Return the [x, y] coordinate for the center point of the cell that contains the specified text.  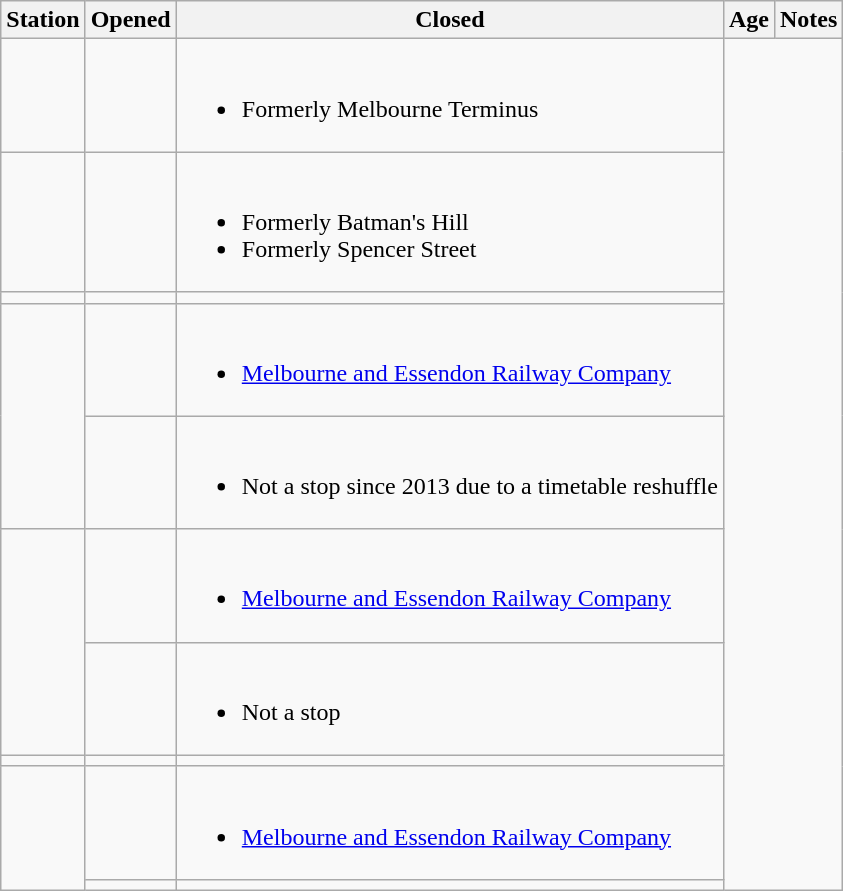
Not a stop [450, 698]
Closed [450, 20]
Opened [130, 20]
Formerly Melbourne Terminus [450, 96]
Formerly Batman's HillFormerly Spencer Street [450, 222]
Age [748, 20]
Station [43, 20]
Notes [808, 20]
Not a stop since 2013 due to a timetable reshuffle [450, 472]
